Return the (X, Y) coordinate for the center point of the cell that contains the specified text.  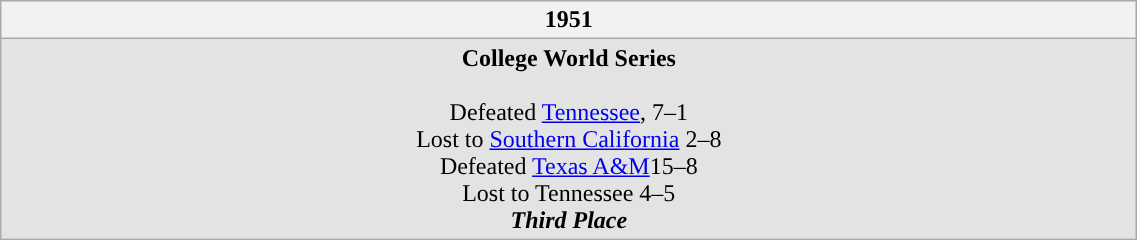
College World SeriesDefeated Tennessee, 7–1Lost to Southern California 2–8Defeated Texas A&M15–8Lost to Tennessee 4–5Third Place (569, 139)
1951 (569, 20)
